Pinpoint the cell where the given text exists, returning its [x, y] midpoint coordinate. 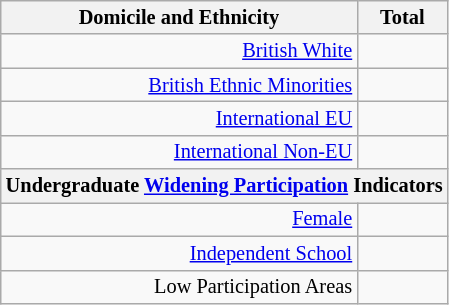
International EU [179, 118]
Independent School [179, 253]
Total [402, 17]
British Ethnic Minorities [179, 85]
Undergraduate Widening Participation Indicators [224, 186]
Domicile and Ethnicity [179, 17]
Female [179, 219]
International Non-EU [179, 152]
British White [179, 51]
Low Participation Areas [179, 287]
